Provide the (X, Y) coordinate of the cell's center where the given text is located.  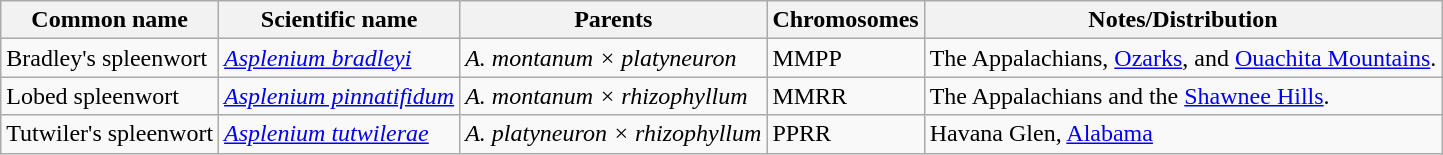
Tutwiler's spleenwort (110, 134)
Scientific name (340, 20)
The Appalachians, Ozarks, and Ouachita Mountains. (1183, 58)
PPRR (846, 134)
The Appalachians and the Shawnee Hills. (1183, 96)
A. montanum × platyneuron (614, 58)
Havana Glen, Alabama (1183, 134)
Asplenium pinnatifidum (340, 96)
MMPP (846, 58)
A. platyneuron × rhizophyllum (614, 134)
Bradley's spleenwort (110, 58)
MMRR (846, 96)
Asplenium bradleyi (340, 58)
Lobed spleenwort (110, 96)
Parents (614, 20)
A. montanum × rhizophyllum (614, 96)
Common name (110, 20)
Notes/Distribution (1183, 20)
Chromosomes (846, 20)
Asplenium tutwilerae (340, 134)
